Detect which cell encompasses the target text, then output its [x, y] center coordinate. 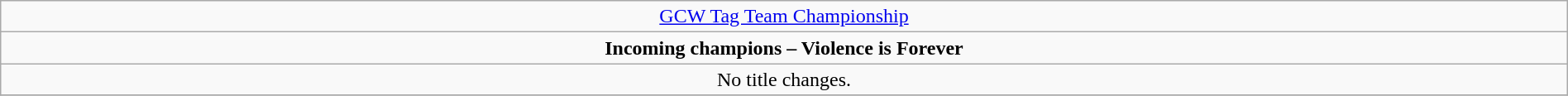
GCW Tag Team Championship [784, 17]
No title changes. [784, 79]
Incoming champions – Violence is Forever [784, 48]
